For the text-containing cell, return its midpoint in [x, y] coordinate format. 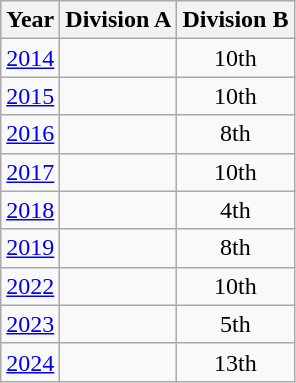
2019 [30, 248]
2016 [30, 134]
2023 [30, 324]
Year [30, 20]
2015 [30, 96]
13th [236, 362]
5th [236, 324]
4th [236, 210]
2022 [30, 286]
2024 [30, 362]
Division A [118, 20]
2014 [30, 58]
Division B [236, 20]
2017 [30, 172]
2018 [30, 210]
